Determine the (x, y) coordinate at the center of the cell enclosing the given text.  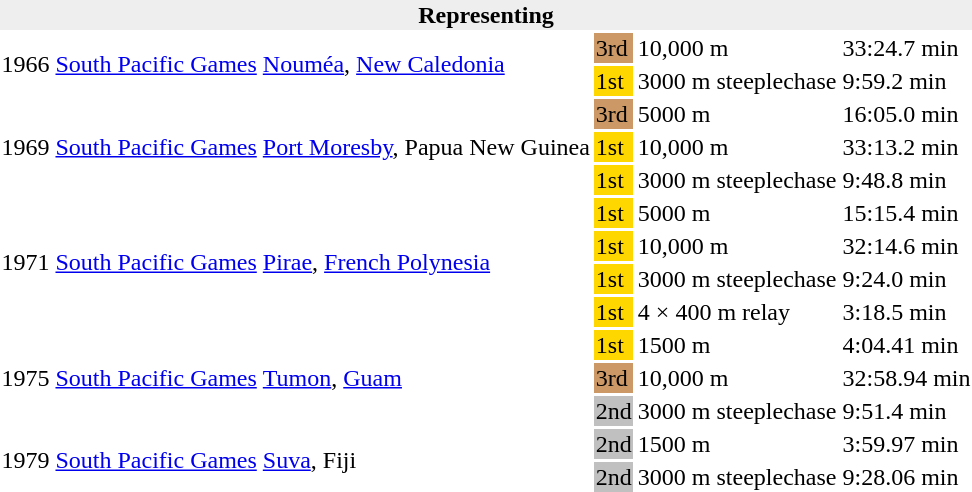
9:24.0 min (906, 279)
Pirae, French Polynesia (426, 262)
3:18.5 min (906, 312)
32:58.94 min (906, 378)
4 × 400 m relay (737, 312)
1966 (26, 64)
4:04.41 min (906, 345)
33:13.2 min (906, 147)
Representing (486, 15)
9:51.4 min (906, 411)
9:59.2 min (906, 81)
15:15.4 min (906, 213)
Tumon, Guam (426, 378)
16:05.0 min (906, 114)
Suva, Fiji (426, 460)
3:59.97 min (906, 444)
Port Moresby, Papua New Guinea (426, 147)
1971 (26, 262)
1979 (26, 460)
32:14.6 min (906, 246)
9:28.06 min (906, 477)
Nouméa, New Caledonia (426, 64)
9:48.8 min (906, 180)
1969 (26, 147)
1975 (26, 378)
33:24.7 min (906, 48)
